Capture the cell that displays the provided text and extract its (x, y) central coordinate. 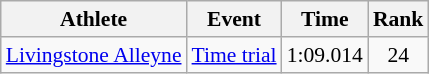
Event (234, 19)
Time (325, 19)
24 (398, 55)
Athlete (94, 19)
1:09.014 (325, 55)
Rank (398, 19)
Time trial (234, 55)
Livingstone Alleyne (94, 55)
